Locate the cell with the specified text and output its [X, Y] center coordinate. 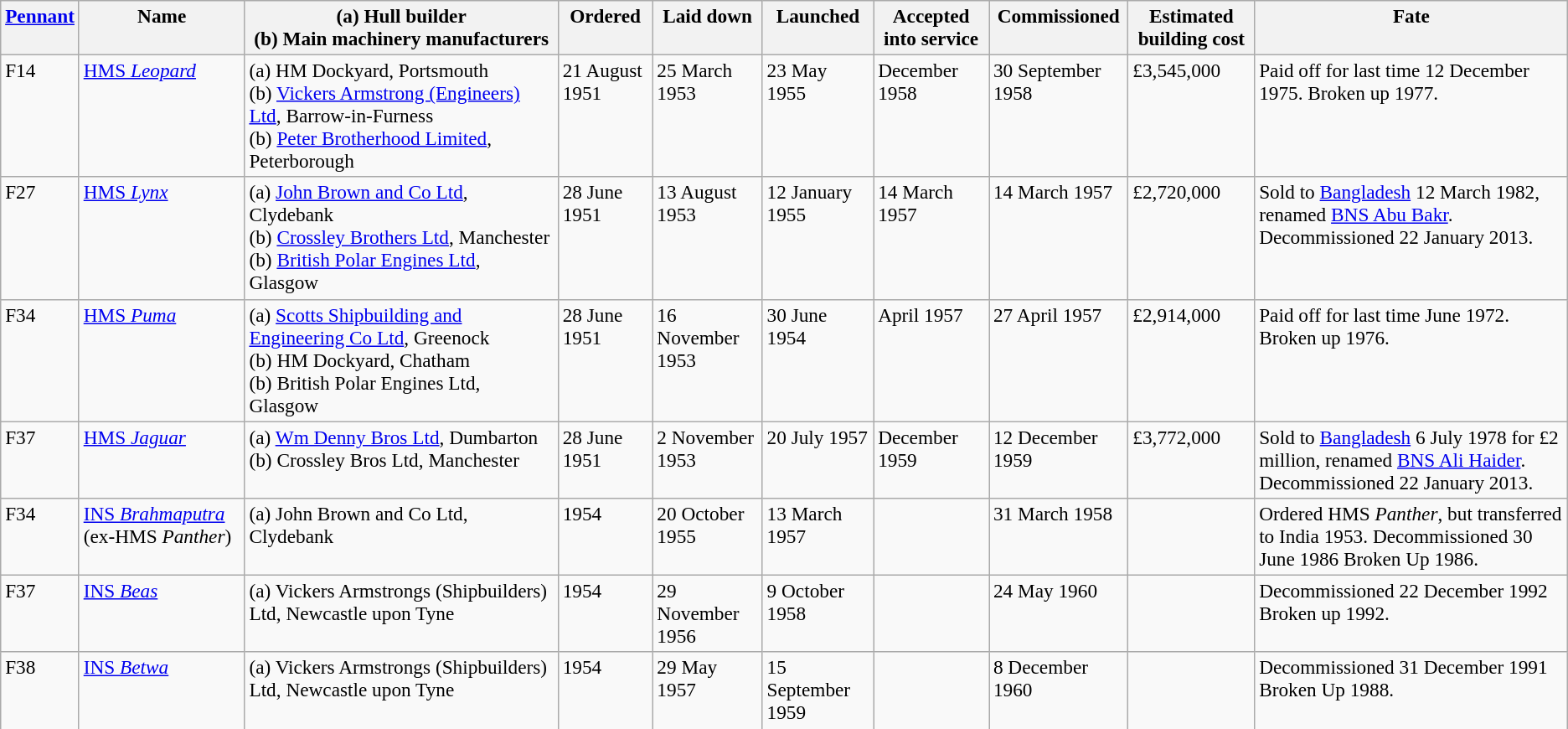
Paid off for last time June 1972. Broken up 1976. [1411, 360]
Decommissioned 31 December 1991 Broken Up 1988. [1411, 690]
12 January 1955 [818, 238]
Estimated building cost [1191, 27]
25 March 1953 [707, 116]
29 November 1956 [707, 613]
(a) Scotts Shipbuilding and Engineering Co Ltd, Greenock (b) HM Dockyard, Chatham(b) British Polar Engines Ltd, Glasgow [401, 360]
Decommissioned 22 December 1992 Broken up 1992. [1411, 613]
24 May 1960 [1059, 613]
27 April 1957 [1059, 360]
December 1959 [931, 459]
15 September 1959 [818, 690]
HMS Leopard [162, 116]
HMS Lynx [162, 238]
30 September 1958 [1059, 116]
£3,772,000 [1191, 459]
£3,545,000 [1191, 116]
F27 [40, 238]
Ordered HMS Panther, but transferred to India 1953. Decommissioned 30 June 1986 Broken Up 1986. [1411, 536]
(a) Hull builder(b) Main machinery manufacturers [401, 27]
F38 [40, 690]
Fate [1411, 27]
8 December 1960 [1059, 690]
Sold to Bangladesh 6 July 1978 for £2 million, renamed BNS Ali Haider. Decommissioned 22 January 2013. [1411, 459]
Name [162, 27]
13 March 1957 [818, 536]
20 July 1957 [818, 459]
£2,720,000 [1191, 238]
12 December 1959 [1059, 459]
December 1958 [931, 116]
29 May 1957 [707, 690]
F14 [40, 116]
16 November 1953 [707, 360]
Commissioned [1059, 27]
31 March 1958 [1059, 536]
Laid down [707, 27]
INS Beas [162, 613]
(a) John Brown and Co Ltd, Clydebank [401, 536]
2 November 1953 [707, 459]
21 August 1951 [605, 116]
23 May 1955 [818, 116]
Pennant [40, 27]
30 June 1954 [818, 360]
Accepted into service [931, 27]
20 October 1955 [707, 536]
HMS Puma [162, 360]
HMS Jaguar [162, 459]
INS Betwa [162, 690]
Ordered [605, 27]
INS Brahmaputra (ex-HMS Panther) [162, 536]
(a) HM Dockyard, Portsmouth(b) Vickers Armstrong (Engineers) Ltd, Barrow-in-Furness(b) Peter Brotherhood Limited, Peterborough [401, 116]
(a) Wm Denny Bros Ltd, Dumbarton(b) Crossley Bros Ltd, Manchester [401, 459]
£2,914,000 [1191, 360]
Launched [818, 27]
9 October 1958 [818, 613]
April 1957 [931, 360]
Paid off for last time 12 December 1975. Broken up 1977. [1411, 116]
(a) John Brown and Co Ltd, Clydebank(b) Crossley Brothers Ltd, Manchester(b) British Polar Engines Ltd, Glasgow [401, 238]
Sold to Bangladesh 12 March 1982, renamed BNS Abu Bakr. Decommissioned 22 January 2013. [1411, 238]
13 August 1953 [707, 238]
